Output the (x, y) coordinate of the center of the cell containing the given text.  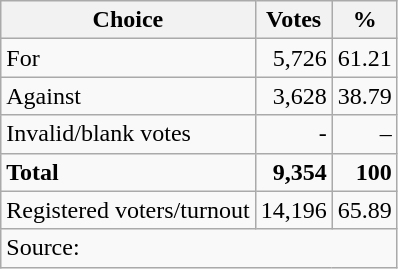
5,726 (294, 58)
Total (128, 172)
% (364, 20)
100 (364, 172)
Registered voters/turnout (128, 210)
Source: (199, 248)
3,628 (294, 96)
Votes (294, 20)
14,196 (294, 210)
For (128, 58)
38.79 (364, 96)
Against (128, 96)
- (294, 134)
– (364, 134)
61.21 (364, 58)
Choice (128, 20)
Invalid/blank votes (128, 134)
65.89 (364, 210)
9,354 (294, 172)
